Determine the [x, y] coordinate at the center of the cell enclosing the given text.  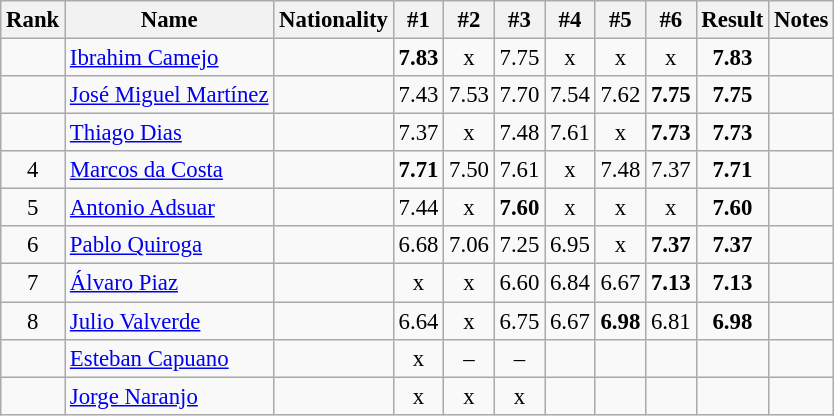
6.64 [418, 321]
#6 [671, 20]
Jorge Naranjo [170, 396]
6.75 [519, 321]
6.60 [519, 283]
Rank [33, 20]
Julio Valverde [170, 321]
Result [732, 20]
6.68 [418, 245]
#2 [469, 20]
7.44 [418, 208]
7.06 [469, 245]
7.62 [620, 95]
6.95 [570, 245]
Notes [802, 20]
5 [33, 208]
7.53 [469, 95]
7.43 [418, 95]
Antonio Adsuar [170, 208]
7.54 [570, 95]
#5 [620, 20]
#3 [519, 20]
Esteban Capuano [170, 358]
7.70 [519, 95]
#4 [570, 20]
Name [170, 20]
Thiago Dias [170, 133]
Pablo Quiroga [170, 245]
José Miguel Martínez [170, 95]
4 [33, 170]
6.81 [671, 321]
Álvaro Piaz [170, 283]
8 [33, 321]
Marcos da Costa [170, 170]
7.25 [519, 245]
6 [33, 245]
#1 [418, 20]
Ibrahim Camejo [170, 58]
Nationality [334, 20]
7 [33, 283]
6.84 [570, 283]
7.50 [469, 170]
